Provide the (x, y) coordinate of the cell's center where the given text is located.  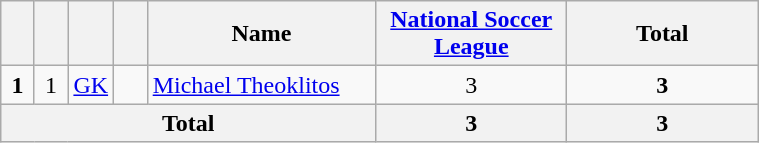
Name (262, 34)
Michael Theoklitos (262, 85)
GK (91, 85)
National Soccer League (472, 34)
